Extract the [X, Y] coordinate from the center of the cell holding the provided text.  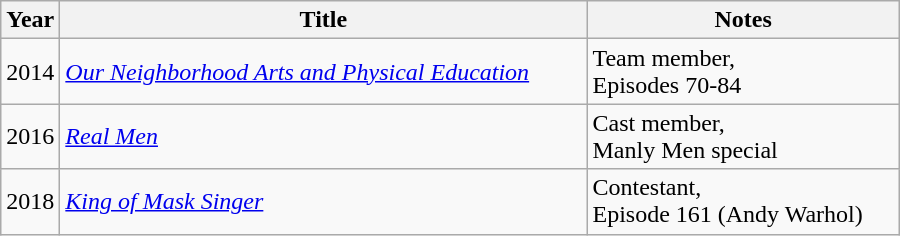
Notes [743, 20]
King of Mask Singer [324, 202]
Contestant, Episode 161 (Andy Warhol) [743, 202]
2018 [30, 202]
Year [30, 20]
Cast member, Manly Men special [743, 136]
2016 [30, 136]
Real Men [324, 136]
Our Neighborhood Arts and Physical Education [324, 72]
Team member, Episodes 70-84 [743, 72]
2014 [30, 72]
Title [324, 20]
